Identify which cell holds the provided text, then report its (X, Y) central coordinate. 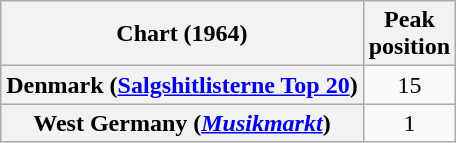
West Germany (Musikmarkt) (182, 123)
Denmark (Salgshitlisterne Top 20) (182, 85)
1 (409, 123)
15 (409, 85)
Peakposition (409, 34)
Chart (1964) (182, 34)
